Return (X, Y) of the center of cell containing provided text 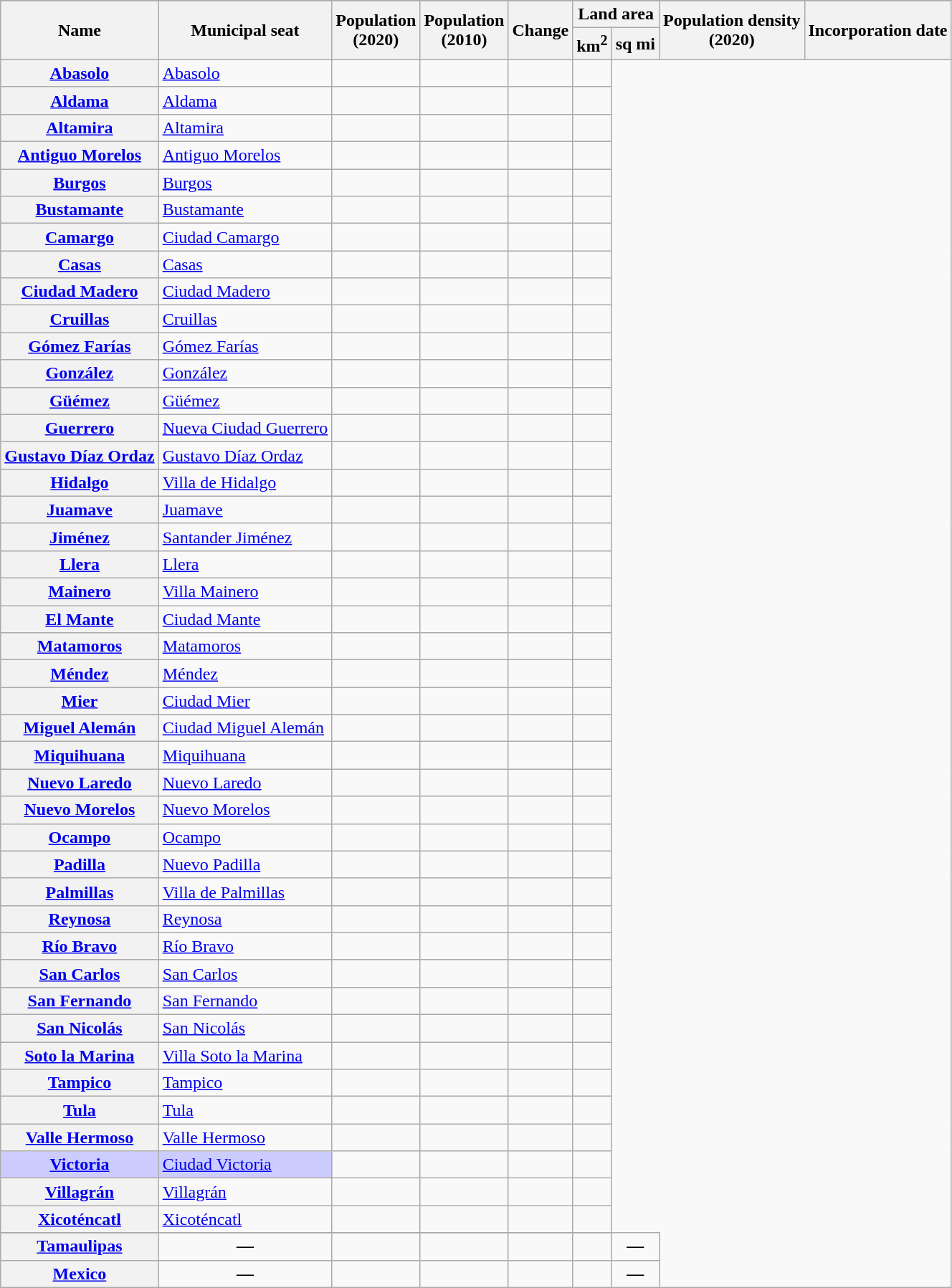
Villa de Palmillas (245, 892)
Land area (617, 14)
Incorporation date (877, 30)
km2 (592, 44)
Change (541, 30)
Victoria (80, 1165)
Ciudad Victoria (245, 1165)
Mexico (80, 1274)
Villa de Hidalgo (245, 482)
Guerrero (80, 428)
Miguel Alemán (80, 728)
El Mante (80, 619)
Villa Mainero (245, 592)
Camargo (80, 237)
sq mi (635, 44)
Jiménez (80, 537)
Ciudad Mier (245, 701)
Ciudad Mante (245, 619)
Ciudad Camargo (245, 237)
Population(2020) (376, 30)
Tamaulipas (80, 1246)
Nuevo Padilla (245, 864)
Nueva Ciudad Guerrero (245, 428)
Population density(2020) (732, 30)
Padilla (80, 864)
Population(2010) (465, 30)
Palmillas (80, 892)
Municipal seat (245, 30)
Villa Soto la Marina (245, 1056)
Ciudad Miguel Alemán (245, 728)
Name (80, 30)
Mainero (80, 592)
Mier (80, 701)
Soto la Marina (80, 1056)
Santander Jiménez (245, 537)
Hidalgo (80, 482)
